Determine the (x, y) coordinate at the center of the cell enclosing the given text.  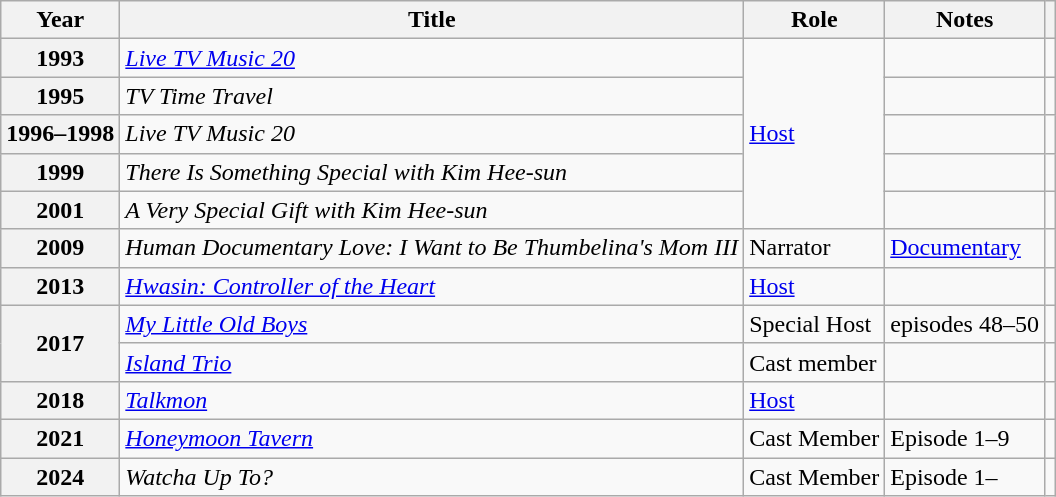
Island Trio (432, 362)
Talkmon (432, 400)
Notes (965, 20)
A Very Special Gift with Kim Hee-sun (432, 210)
Narrator (814, 248)
Watcha Up To? (432, 477)
2017 (60, 343)
Hwasin: Controller of the Heart (432, 286)
My Little Old Boys (432, 324)
Documentary (965, 248)
2021 (60, 438)
episodes 48–50 (965, 324)
1999 (60, 172)
Title (432, 20)
TV Time Travel (432, 96)
Role (814, 20)
Year (60, 20)
1993 (60, 58)
1995 (60, 96)
2018 (60, 400)
Special Host (814, 324)
There Is Something Special with Kim Hee-sun (432, 172)
2013 (60, 286)
Cast member (814, 362)
1996–1998 (60, 134)
Honeymoon Tavern (432, 438)
Human Documentary Love: I Want to Be Thumbelina's Mom III (432, 248)
2024 (60, 477)
2001 (60, 210)
2009 (60, 248)
Episode 1–9 (965, 438)
Episode 1– (965, 477)
